For the text-containing cell, return its midpoint in (x, y) coordinate format. 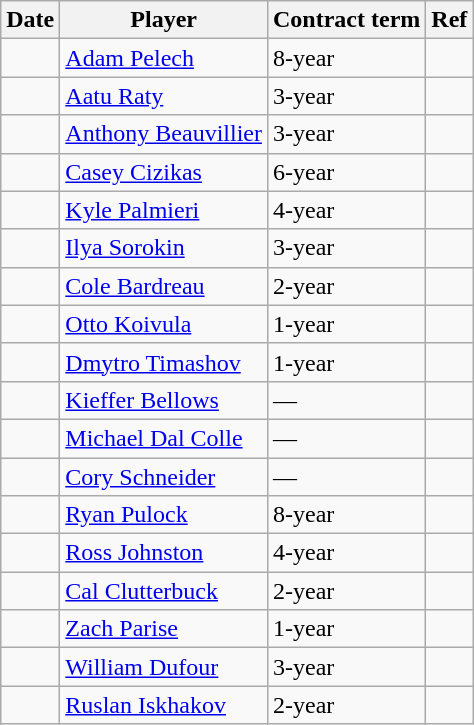
Ruslan Iskhakov (164, 705)
Cal Clutterbuck (164, 591)
Ryan Pulock (164, 515)
Date (30, 20)
Adam Pelech (164, 58)
Ilya Sorokin (164, 248)
Aatu Raty (164, 96)
Michael Dal Colle (164, 438)
Cole Bardreau (164, 286)
Ref (450, 20)
Otto Koivula (164, 324)
6-year (346, 172)
Casey Cizikas (164, 172)
Kieffer Bellows (164, 400)
Dmytro Timashov (164, 362)
Player (164, 20)
Kyle Palmieri (164, 210)
Zach Parise (164, 629)
Anthony Beauvillier (164, 134)
William Dufour (164, 667)
Cory Schneider (164, 477)
Ross Johnston (164, 553)
Contract term (346, 20)
